Return the [X, Y] coordinate for the center point of the cell that contains the specified text.  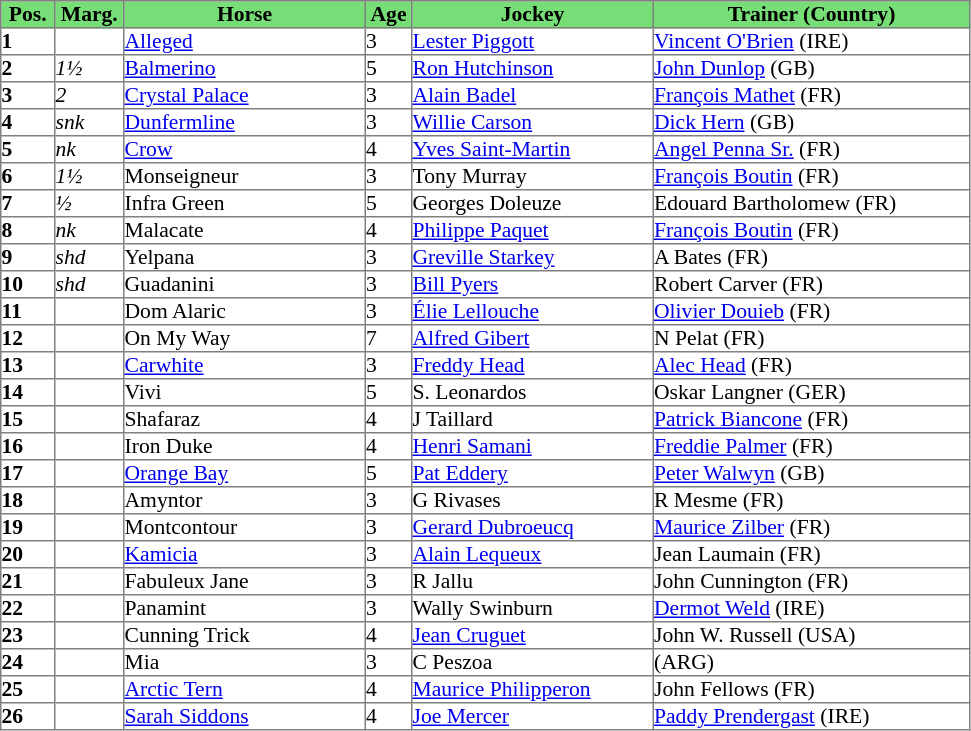
Amyntor [245, 500]
John Dunlop (GB) [811, 68]
Jockey [533, 14]
Marg. [90, 14]
Robert Carver (FR) [811, 284]
Willie Carson [533, 122]
Edouard Bartholomew (FR) [811, 204]
Balmerino [245, 68]
11 [28, 312]
Freddie Palmer (FR) [811, 446]
John Cunnington (FR) [811, 582]
Sarah Siddons [245, 716]
Jean Cruguet [533, 636]
22 [28, 608]
21 [28, 582]
19 [28, 528]
Freddy Head [533, 366]
14 [28, 392]
Paddy Prendergast (IRE) [811, 716]
J Taillard [533, 420]
Vincent O'Brien (IRE) [811, 42]
Maurice Philipperon [533, 690]
Philippe Paquet [533, 230]
Peter Walwyn (GB) [811, 474]
Crystal Palace [245, 96]
Malacate [245, 230]
Bill Pyers [533, 284]
C Peszoa [533, 662]
Pos. [28, 14]
(ARG) [811, 662]
Trainer (Country) [811, 14]
Infra Green [245, 204]
Fabuleux Jane [245, 582]
8 [28, 230]
6 [28, 176]
9 [28, 258]
Carwhite [245, 366]
A Bates (FR) [811, 258]
Iron Duke [245, 446]
Alain Badel [533, 96]
Patrick Biancone (FR) [811, 420]
Tony Murray [533, 176]
snk [90, 122]
Maurice Zilber (FR) [811, 528]
23 [28, 636]
Horse [245, 14]
Cunning Trick [245, 636]
26 [28, 716]
Orange Bay [245, 474]
Kamicia [245, 554]
Monseigneur [245, 176]
John W. Russell (USA) [811, 636]
20 [28, 554]
15 [28, 420]
Vivi [245, 392]
Dick Hern (GB) [811, 122]
Mia [245, 662]
Shafaraz [245, 420]
24 [28, 662]
Arctic Tern [245, 690]
1 [28, 42]
Guadanini [245, 284]
Gerard Dubroeucq [533, 528]
Montcontour [245, 528]
Panamint [245, 608]
12 [28, 338]
John Fellows (FR) [811, 690]
Olivier Douieb (FR) [811, 312]
Angel Penna Sr. (FR) [811, 150]
17 [28, 474]
Dermot Weld (IRE) [811, 608]
Age [388, 14]
Pat Eddery [533, 474]
Wally Swinburn [533, 608]
R Jallu [533, 582]
Jean Laumain (FR) [811, 554]
R Mesme (FR) [811, 500]
S. Leonardos [533, 392]
Yves Saint-Martin [533, 150]
13 [28, 366]
G Rivases [533, 500]
Lester Piggott [533, 42]
Ron Hutchinson [533, 68]
Dunfermline [245, 122]
25 [28, 690]
Alec Head (FR) [811, 366]
Élie Lellouche [533, 312]
10 [28, 284]
Alain Lequeux [533, 554]
18 [28, 500]
Yelpana [245, 258]
Joe Mercer [533, 716]
Oskar Langner (GER) [811, 392]
François Mathet (FR) [811, 96]
Henri Samani [533, 446]
Georges Doleuze [533, 204]
Greville Starkey [533, 258]
On My Way [245, 338]
Crow [245, 150]
½ [90, 204]
16 [28, 446]
Dom Alaric [245, 312]
N Pelat (FR) [811, 338]
Alleged [245, 42]
Alfred Gibert [533, 338]
